Locate the cell with the specified text and output its [x, y] center coordinate. 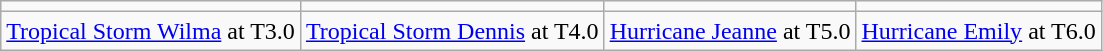
Hurricane Jeanne at T5.0 [730, 31]
Tropical Storm Dennis at T4.0 [452, 31]
Hurricane Emily at T6.0 [978, 31]
Tropical Storm Wilma at T3.0 [151, 31]
